Search for the cell housing the specified text and yield its [x, y] center coordinate. 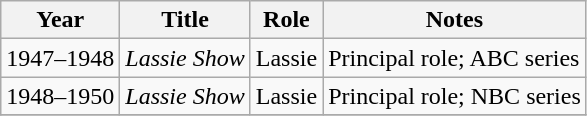
Title [185, 20]
1948–1950 [60, 96]
Year [60, 20]
Role [286, 20]
Principal role; ABC series [455, 58]
1947–1948 [60, 58]
Principal role; NBC series [455, 96]
Notes [455, 20]
